Identify which cell holds the provided text, then report its (x, y) central coordinate. 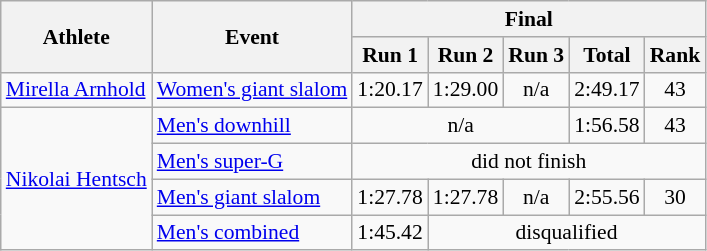
Men's downhill (252, 126)
disqualified (566, 233)
Final (528, 19)
did not finish (528, 162)
30 (676, 197)
Rank (676, 55)
2:55.56 (606, 197)
Run 2 (466, 55)
Athlete (76, 36)
2:49.17 (606, 90)
Men's giant slalom (252, 197)
Event (252, 36)
1:29.00 (466, 90)
Total (606, 55)
Nikolai Hentsch (76, 179)
1:45.42 (390, 233)
Run 1 (390, 55)
1:20.17 (390, 90)
Run 3 (536, 55)
Men's super-G (252, 162)
Women's giant slalom (252, 90)
1:56.58 (606, 126)
Men's combined (252, 233)
Mirella Arnhold (76, 90)
